Return [X, Y] of the center of cell containing provided text 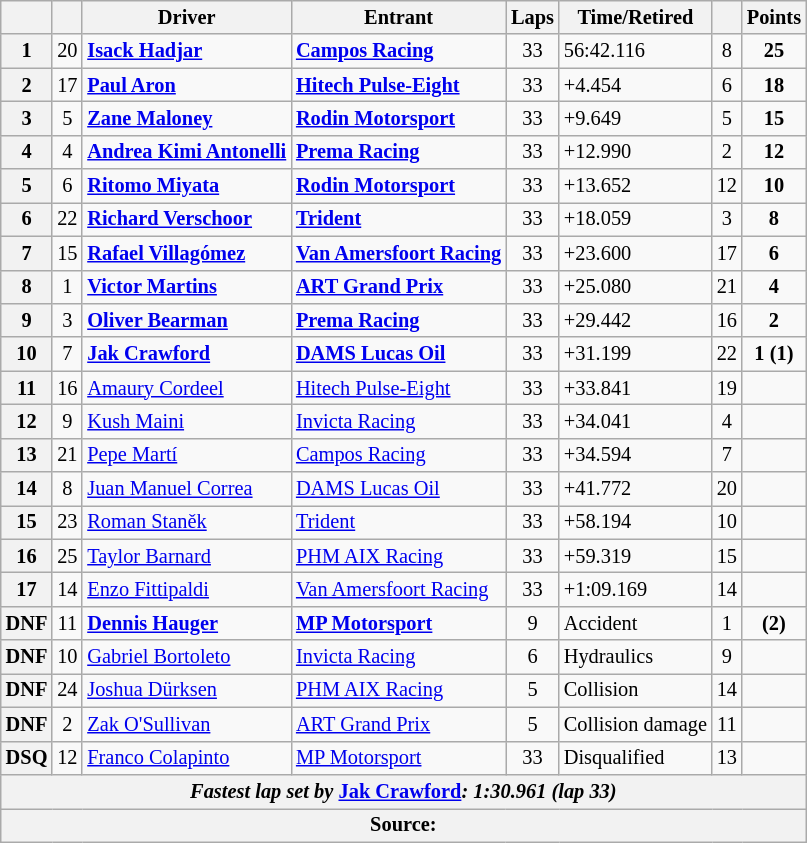
Juan Manuel Correa [186, 489]
+59.319 [636, 556]
Pepe Martí [186, 455]
Accident [636, 623]
+25.080 [636, 287]
+23.600 [636, 253]
(2) [774, 623]
19 [727, 388]
Franco Colapinto [186, 758]
Time/Retired [636, 17]
Hydraulics [636, 657]
Fastest lap set by Jak Crawford: 1:30.961 (lap 33) [404, 791]
Zak O'Sullivan [186, 724]
+4.454 [636, 85]
Collision damage [636, 724]
Isack Hadjar [186, 51]
+13.652 [636, 186]
23 [67, 522]
+18.059 [636, 219]
Andrea Kimi Antonelli [186, 152]
24 [67, 690]
Entrant [398, 17]
Disqualified [636, 758]
Kush Maini [186, 421]
+1:09.169 [636, 589]
Driver [186, 17]
Amaury Cordeel [186, 388]
Zane Maloney [186, 118]
Gabriel Bortoleto [186, 657]
56:42.116 [636, 51]
Laps [532, 17]
Points [774, 17]
Joshua Dürksen [186, 690]
Jak Crawford [186, 354]
Paul Aron [186, 85]
Roman Staněk [186, 522]
+34.041 [636, 421]
+31.199 [636, 354]
18 [774, 85]
Rafael Villagómez [186, 253]
Victor Martins [186, 287]
+12.990 [636, 152]
Enzo Fittipaldi [186, 589]
Ritomo Miyata [186, 186]
DSQ [27, 758]
Oliver Bearman [186, 320]
+33.841 [636, 388]
+34.594 [636, 455]
Source: [404, 825]
+41.772 [636, 489]
+9.649 [636, 118]
Collision [636, 690]
1 (1) [774, 354]
Richard Verschoor [186, 219]
Taylor Barnard [186, 556]
Dennis Hauger [186, 623]
+58.194 [636, 522]
+29.442 [636, 320]
